Identify which cell holds the provided text, then report its (x, y) central coordinate. 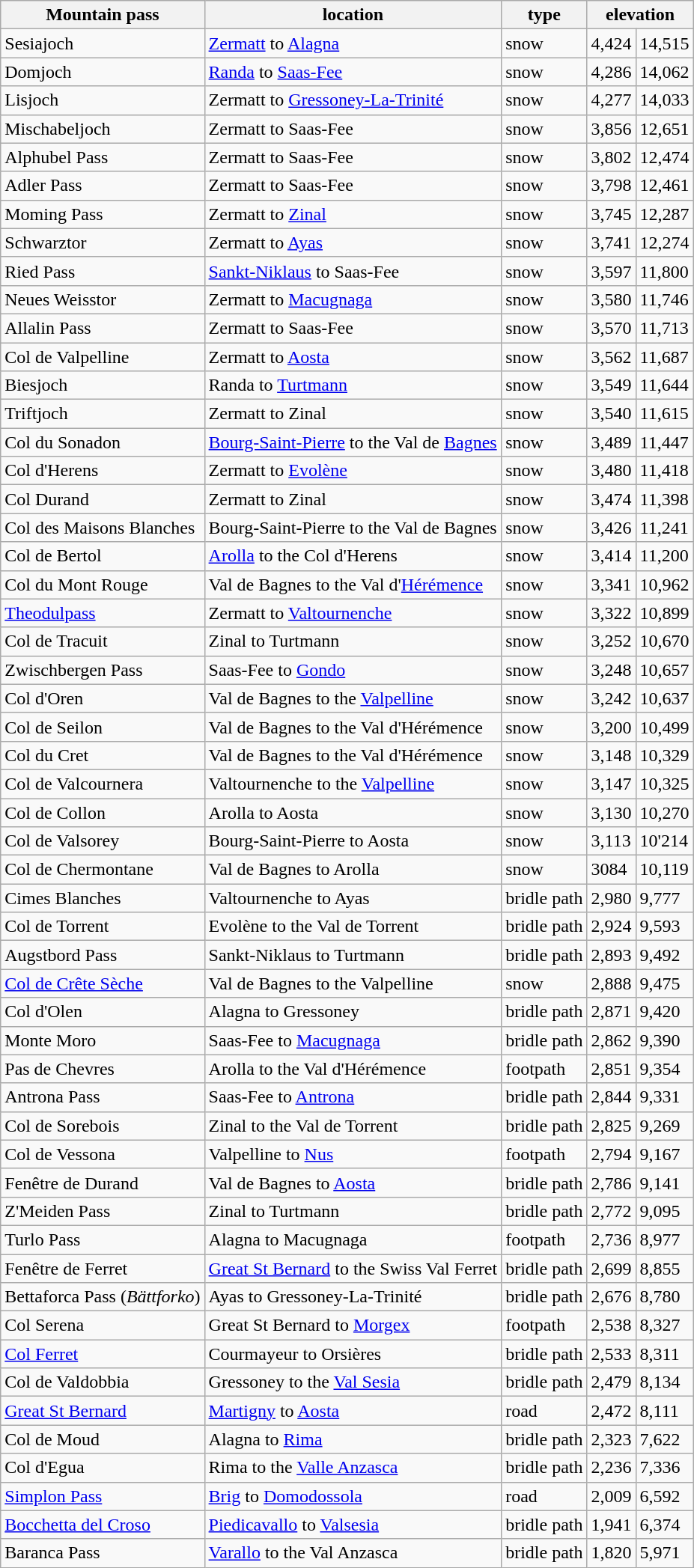
6,592 (665, 1496)
2,924 (611, 927)
Neues Weisstor (103, 299)
3,580 (611, 299)
9,269 (665, 1126)
3,426 (611, 528)
7,622 (665, 1439)
4,424 (611, 43)
12,287 (665, 214)
Augstbord Pass (103, 955)
10,670 (665, 641)
Alagna to Macugnaga (353, 1239)
9,167 (665, 1154)
elevation (640, 15)
Col de Valdobbia (103, 1382)
Zermatt to Ayas (353, 242)
Varallo to the Val Anzasca (353, 1553)
3,570 (611, 328)
Schwarztor (103, 242)
Bourg-Saint-Pierre to Aosta (353, 841)
Col de Valpelline (103, 357)
2,871 (611, 1012)
Zermatt to Alagna (353, 43)
Biesjoch (103, 385)
Valpelline to Nus (353, 1154)
3,489 (611, 442)
4,286 (611, 72)
Col de Torrent (103, 927)
Col d'Egua (103, 1468)
Rima to the Valle Anzasca (353, 1468)
Sesiajoch (103, 43)
14,062 (665, 72)
11,644 (665, 385)
Col de Valsorey (103, 841)
8,780 (665, 1297)
2,893 (611, 955)
Col du Sonadon (103, 442)
3,745 (611, 214)
14,033 (665, 100)
12,274 (665, 242)
8,327 (665, 1326)
Col de Seilon (103, 727)
Col d'Olen (103, 1012)
Zwischbergen Pass (103, 670)
9,331 (665, 1097)
Col des Maisons Blanches (103, 528)
3,540 (611, 414)
Alphubel Pass (103, 157)
Evolène to the Val de Torrent (353, 927)
2,699 (611, 1269)
Col d'Oren (103, 698)
11,746 (665, 299)
9,492 (665, 955)
3,248 (611, 670)
11,615 (665, 414)
Arolla to the Col d'Herens (353, 556)
Valtournenche to Ayas (353, 898)
Arolla to the Val d'Hérémence (353, 1069)
11,200 (665, 556)
9,141 (665, 1183)
Bocchetta del Croso (103, 1525)
Val de Bagnes to Arolla (353, 870)
3,148 (611, 755)
3,242 (611, 698)
3,549 (611, 385)
Fenêtre de Durand (103, 1183)
9,390 (665, 1040)
Piedicavallo to Valsesia (353, 1525)
Zermatt to Valtournenche (353, 613)
3,414 (611, 556)
2,736 (611, 1239)
Randa to Turtmann (353, 385)
Col du Cret (103, 755)
Zermatt to Gressoney-La-Trinité (353, 100)
1,820 (611, 1553)
3,200 (611, 727)
Alagna to Gressoney (353, 1012)
Ayas to Gressoney-La-Trinité (353, 1297)
location (353, 15)
Col de Crête Sèche (103, 983)
3,480 (611, 471)
Ried Pass (103, 271)
Moming Pass (103, 214)
Col de Chermontane (103, 870)
2,533 (611, 1354)
10,899 (665, 613)
9,095 (665, 1211)
9,475 (665, 983)
Mountain pass (103, 15)
Mischabeljoch (103, 129)
Col Ferret (103, 1354)
Col d'Herens (103, 471)
3,322 (611, 613)
2,844 (611, 1097)
9,420 (665, 1012)
4,277 (611, 100)
2,786 (611, 1183)
2,888 (611, 983)
Col Durand (103, 499)
Triftjoch (103, 414)
8,134 (665, 1382)
10,325 (665, 784)
2,862 (611, 1040)
2,794 (611, 1154)
2,009 (611, 1496)
9,354 (665, 1069)
2,538 (611, 1326)
11,418 (665, 471)
3,130 (611, 812)
10,657 (665, 670)
Simplon Pass (103, 1496)
11,800 (665, 271)
Col Serena (103, 1326)
Col de Tracuit (103, 641)
12,474 (665, 157)
3,252 (611, 641)
Zermatt to Macugnaga (353, 299)
2,676 (611, 1297)
Valtournenche to the Valpelline (353, 784)
Antrona Pass (103, 1097)
2,323 (611, 1439)
8,977 (665, 1239)
11,447 (665, 442)
Z'Meiden Pass (103, 1211)
3,597 (611, 271)
Saas-Fee to Macugnaga (353, 1040)
Great St Bernard to Morgex (353, 1326)
12,461 (665, 186)
8,111 (665, 1411)
3,147 (611, 784)
Lisjoch (103, 100)
Arolla to Aosta (353, 812)
2,825 (611, 1126)
10,499 (665, 727)
2,980 (611, 898)
Col de Sorebois (103, 1126)
2,479 (611, 1382)
11,241 (665, 528)
Col du Mont Rouge (103, 585)
Col de Collon (103, 812)
9,777 (665, 898)
Great St Bernard to the Swiss Val Ferret (353, 1269)
Col de Valcournera (103, 784)
11,713 (665, 328)
3084 (611, 870)
Sankt-Niklaus to Saas-Fee (353, 271)
Alagna to Rima (353, 1439)
Martigny to Aosta (353, 1411)
3,741 (611, 242)
Baranca Pass (103, 1553)
Col de Bertol (103, 556)
Randa to Saas-Fee (353, 72)
3,856 (611, 129)
Col de Vessona (103, 1154)
9,593 (665, 927)
type (544, 15)
Saas-Fee to Gondo (353, 670)
Zinal to the Val de Torrent (353, 1126)
Sankt-Niklaus to Turtmann (353, 955)
Val de Bagnes to Aosta (353, 1183)
10,329 (665, 755)
Saas-Fee to Antrona (353, 1097)
7,336 (665, 1468)
Courmayeur to Orsières (353, 1354)
Gressoney to the Val Sesia (353, 1382)
10,270 (665, 812)
Brig to Domodossola (353, 1496)
3,113 (611, 841)
Zermatt to Evolène (353, 471)
5,971 (665, 1553)
3,474 (611, 499)
Zermatt to Aosta (353, 357)
2,772 (611, 1211)
12,651 (665, 129)
2,472 (611, 1411)
Col de Moud (103, 1439)
Fenêtre de Ferret (103, 1269)
2,236 (611, 1468)
Theodulpass (103, 613)
Adler Pass (103, 186)
3,562 (611, 357)
Great St Bernard (103, 1411)
Cimes Blanches (103, 898)
Domjoch (103, 72)
Monte Moro (103, 1040)
14,515 (665, 43)
1,941 (611, 1525)
3,798 (611, 186)
Allalin Pass (103, 328)
3,802 (611, 157)
8,311 (665, 1354)
Turlo Pass (103, 1239)
Pas de Chevres (103, 1069)
10'214 (665, 841)
3,341 (611, 585)
11,398 (665, 499)
10,637 (665, 698)
2,851 (611, 1069)
6,374 (665, 1525)
10,119 (665, 870)
8,855 (665, 1269)
10,962 (665, 585)
Bettaforca Pass (Bättforko) (103, 1297)
11,687 (665, 357)
